Search for the cell housing the specified text and yield its [x, y] center coordinate. 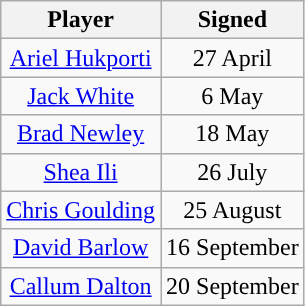
26 July [232, 172]
David Barlow [81, 248]
Chris Goulding [81, 210]
6 May [232, 96]
18 May [232, 134]
20 September [232, 286]
Shea Ili [81, 172]
Signed [232, 20]
Player [81, 20]
16 September [232, 248]
25 August [232, 210]
27 April [232, 58]
Ariel Hukporti [81, 58]
Jack White [81, 96]
Callum Dalton [81, 286]
Brad Newley [81, 134]
